Provide the [X, Y] coordinate of the cell's center where the given text is located.  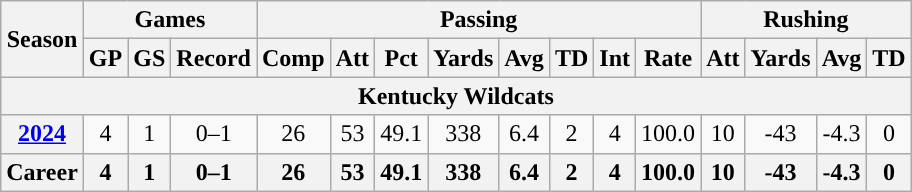
Pct [402, 58]
Rushing [806, 20]
Passing [478, 20]
GS [150, 58]
Int [615, 58]
Kentucky Wildcats [456, 96]
2024 [42, 134]
Season [42, 39]
Rate [668, 58]
Comp [293, 58]
Games [170, 20]
Career [42, 172]
Record [214, 58]
GP [105, 58]
